Detect which cell encompasses the target text, then output its [X, Y] center coordinate. 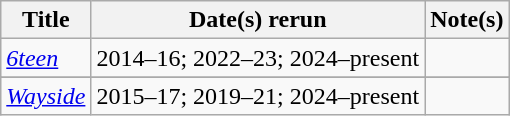
2014–16; 2022–23; 2024–present [258, 58]
Note(s) [467, 20]
Wayside [46, 96]
Date(s) rerun [258, 20]
Title [46, 20]
6teen [46, 58]
2015–17; 2019–21; 2024–present [258, 96]
